Provide the (X, Y) coordinate of the cell's center where the given text is located.  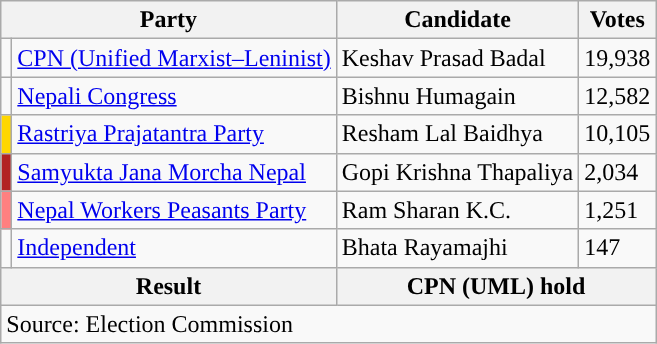
Votes (618, 20)
Resham Lal Baidhya (458, 134)
CPN (Unified Marxist–Leninist) (174, 58)
Independent (174, 248)
Nepal Workers Peasants Party (174, 210)
Party (168, 20)
Ram Sharan K.C. (458, 210)
Bishnu Humagain (458, 96)
Gopi Krishna Thapaliya (458, 172)
19,938 (618, 58)
Source: Election Commission (328, 324)
Nepali Congress (174, 96)
Rastriya Prajatantra Party (174, 134)
Samyukta Jana Morcha Nepal (174, 172)
Result (168, 286)
12,582 (618, 96)
2,034 (618, 172)
10,105 (618, 134)
147 (618, 248)
Candidate (458, 20)
1,251 (618, 210)
Keshav Prasad Badal (458, 58)
Bhata Rayamajhi (458, 248)
CPN (UML) hold (496, 286)
